Return the [x, y] coordinate for the center point of the cell that contains the specified text.  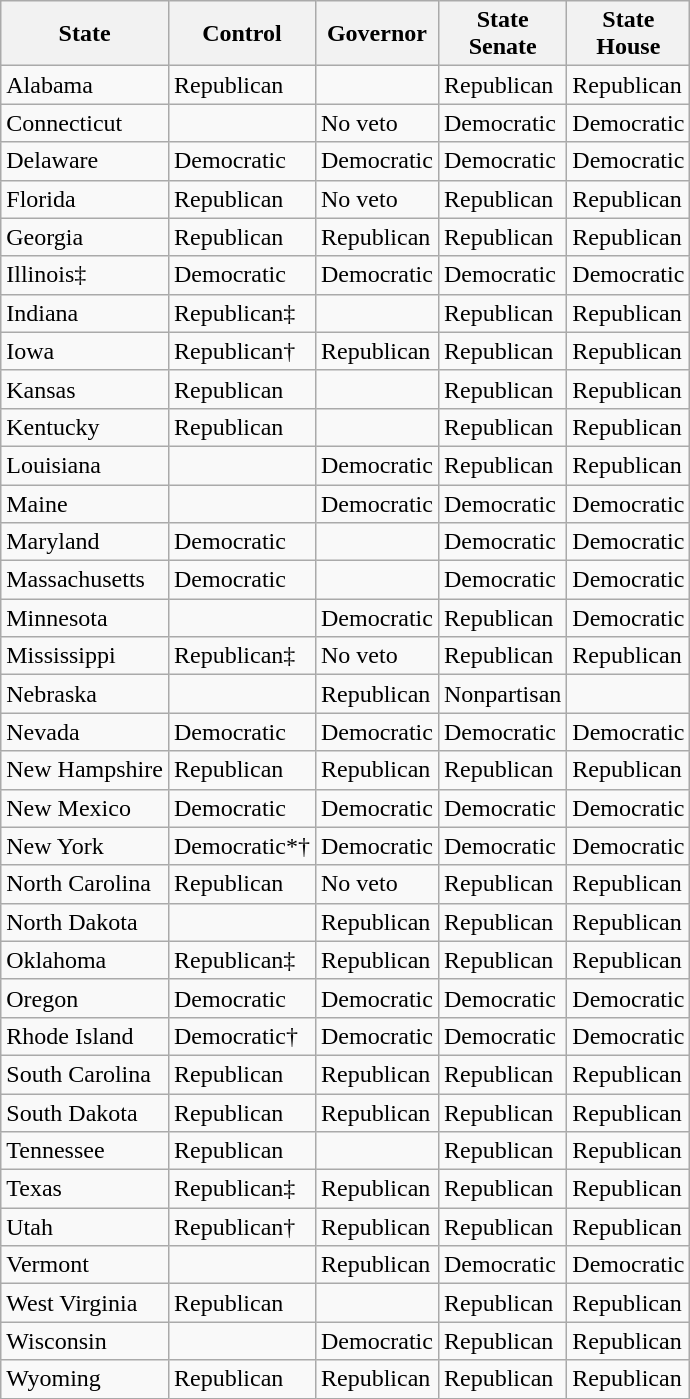
New York [85, 846]
Florida [85, 199]
Minnesota [85, 618]
Louisiana [85, 465]
Vermont [85, 1265]
Oregon [85, 998]
Connecticut [85, 123]
Indiana [85, 313]
South Dakota [85, 1113]
Rhode Island [85, 1036]
Oklahoma [85, 960]
Delaware [85, 161]
Maryland [85, 542]
South Carolina [85, 1074]
North Dakota [85, 922]
West Virginia [85, 1303]
Kansas [85, 389]
Democratic*† [242, 846]
State [85, 34]
Kentucky [85, 427]
Illinois‡ [85, 275]
North Carolina [85, 884]
Mississippi [85, 656]
Wyoming [85, 1379]
Governor [376, 34]
Wisconsin [85, 1341]
Massachusetts [85, 580]
Nonpartisan [502, 694]
Iowa [85, 351]
Tennessee [85, 1151]
Democratic† [242, 1036]
Nevada [85, 732]
StateHouse [628, 34]
Nebraska [85, 694]
Texas [85, 1189]
Maine [85, 503]
Alabama [85, 85]
StateSenate [502, 34]
New Mexico [85, 808]
Control [242, 34]
Utah [85, 1227]
New Hampshire [85, 770]
Georgia [85, 237]
